Pinpoint the cell where the given text exists, returning its [x, y] midpoint coordinate. 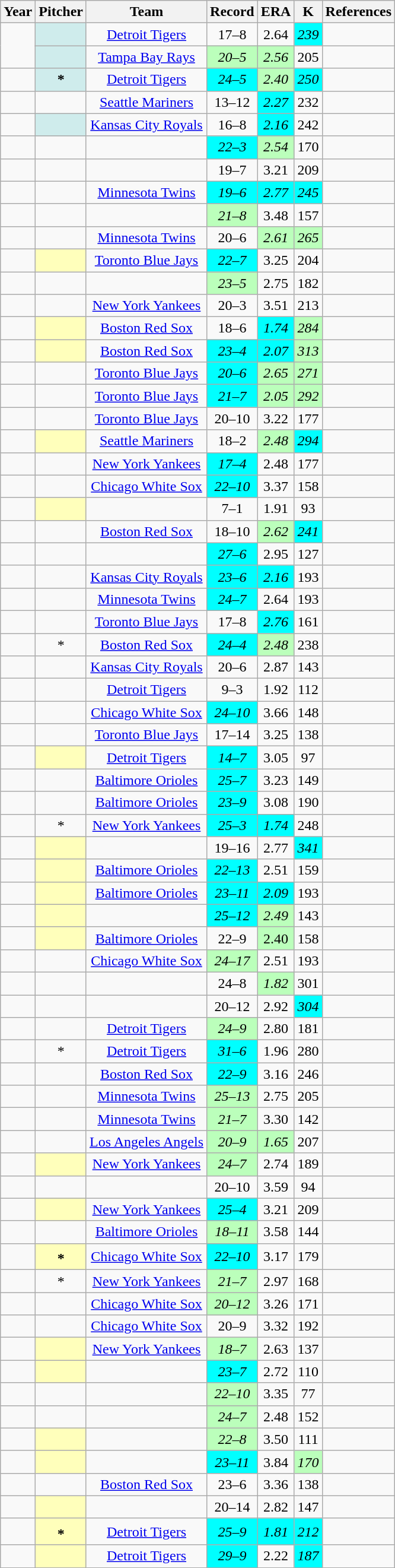
187 [308, 1556]
157 [308, 215]
25–12 [232, 916]
29–9 [232, 1556]
13–12 [232, 102]
23–5 [232, 283]
22–7 [232, 260]
1.81 [276, 1532]
292 [308, 396]
112 [308, 690]
3.66 [276, 712]
3.17 [276, 1256]
3.05 [276, 758]
284 [308, 328]
148 [308, 712]
31–6 [232, 1051]
20–5 [232, 57]
2.97 [276, 1281]
2.61 [276, 237]
9–3 [232, 690]
212 [308, 1532]
25–7 [232, 780]
2.07 [276, 351]
20–3 [232, 306]
2.65 [276, 373]
1.96 [276, 1051]
242 [308, 125]
144 [308, 1232]
111 [308, 1439]
Tampa Bay Rays [146, 57]
3.16 [276, 1074]
14–7 [232, 758]
Record [232, 12]
2.82 [276, 1507]
20–14 [232, 1507]
77 [308, 1394]
159 [308, 870]
24–4 [232, 644]
1.92 [276, 690]
2.09 [276, 893]
2.56 [276, 57]
189 [308, 1164]
3.23 [276, 780]
204 [308, 260]
7–1 [232, 509]
22–3 [232, 147]
3.84 [276, 1462]
152 [308, 1417]
207 [308, 1142]
190 [308, 803]
18–2 [232, 441]
246 [308, 1074]
2.22 [276, 1556]
142 [308, 1119]
24–8 [232, 983]
2.87 [276, 667]
313 [308, 351]
271 [308, 373]
23–7 [232, 1371]
2.63 [276, 1349]
2.62 [276, 531]
22–13 [232, 870]
304 [308, 1006]
171 [308, 1304]
2.05 [276, 396]
168 [308, 1281]
248 [308, 825]
2.80 [276, 1029]
3.59 [276, 1187]
94 [308, 1187]
21–8 [232, 215]
2.49 [276, 916]
1.65 [276, 1142]
Pitcher [61, 12]
25–3 [232, 825]
2.72 [276, 1371]
23–4 [232, 351]
2.76 [276, 622]
137 [308, 1349]
161 [308, 622]
3.26 [276, 1304]
18–10 [232, 531]
3.37 [276, 486]
3.51 [276, 306]
213 [308, 306]
192 [308, 1326]
19–7 [232, 170]
294 [308, 441]
25–9 [232, 1532]
25–13 [232, 1097]
147 [308, 1507]
17–4 [232, 464]
27–6 [232, 554]
280 [308, 1051]
24–9 [232, 1029]
24–5 [232, 80]
3.08 [276, 803]
341 [308, 848]
250 [308, 80]
2.27 [276, 102]
3.32 [276, 1326]
2.74 [276, 1164]
3.48 [276, 215]
241 [308, 531]
181 [308, 1029]
127 [308, 554]
18–6 [232, 328]
245 [308, 192]
3.35 [276, 1394]
18–7 [232, 1349]
3.58 [276, 1232]
K [308, 12]
97 [308, 758]
3.22 [276, 419]
3.50 [276, 1439]
3.36 [276, 1484]
265 [308, 237]
1.91 [276, 509]
22–8 [232, 1439]
232 [308, 102]
ERA [276, 12]
25–4 [232, 1209]
References [358, 12]
2.54 [276, 147]
149 [308, 780]
Team [146, 12]
23–9 [232, 803]
110 [308, 1371]
1.82 [276, 983]
24–17 [232, 961]
18–11 [232, 1232]
179 [308, 1256]
182 [308, 283]
93 [308, 509]
3.30 [276, 1119]
238 [308, 644]
17–14 [232, 735]
19–16 [232, 848]
Los Angeles Angels [146, 1142]
24–10 [232, 712]
Year [18, 12]
239 [308, 34]
19–6 [232, 192]
16–8 [232, 125]
301 [308, 983]
2.92 [276, 1006]
2.95 [276, 554]
